Determine the (X, Y) coordinate at the center of the cell enclosing the given text.  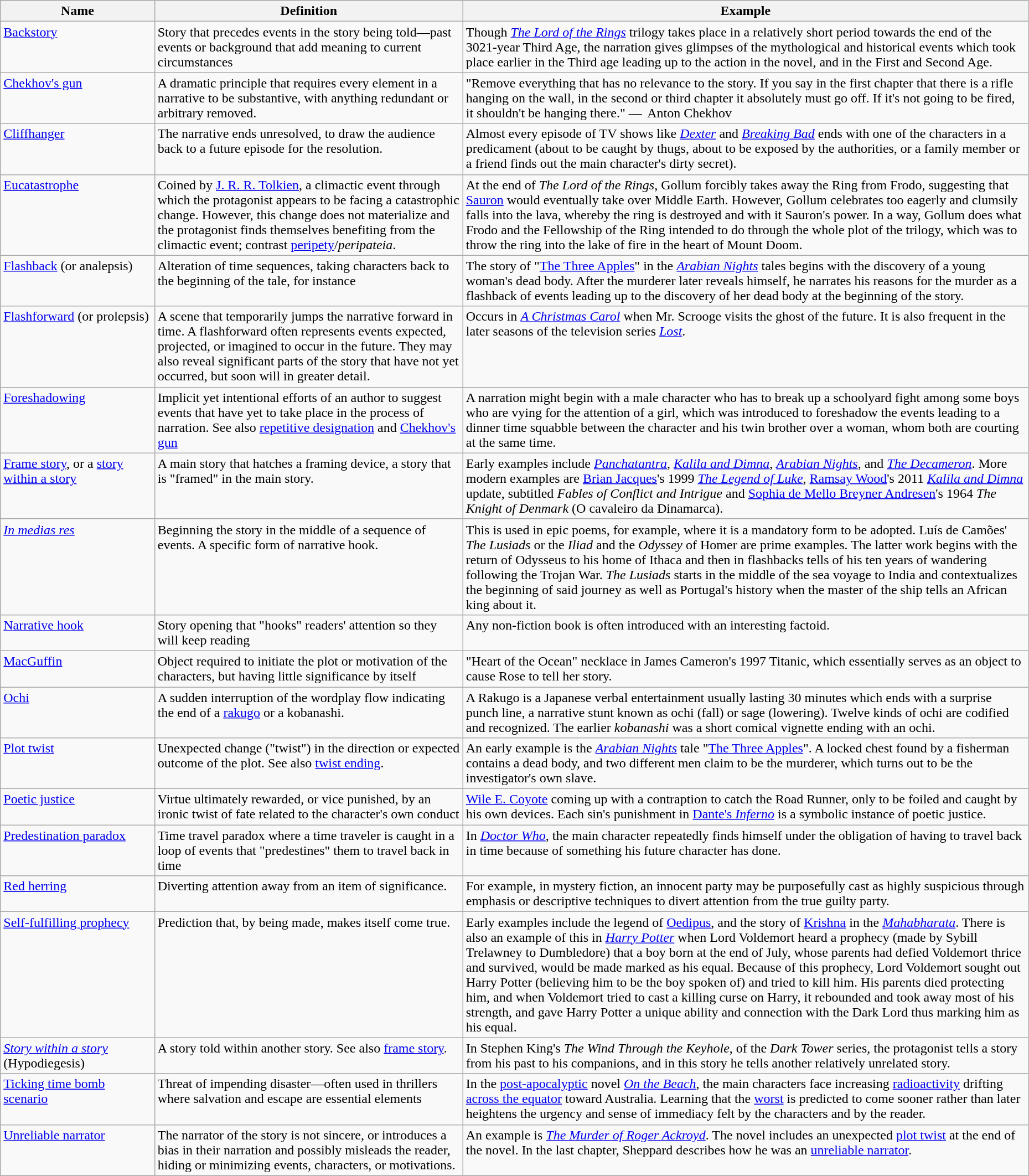
Ticking time bomb scenario (77, 1099)
Occurs in A Christmas Carol when Mr. Scrooge visits the ghost of the future. It is also frequent in the later seasons of the television series Lost. (745, 347)
Predestination paradox (77, 850)
Red herring (77, 894)
A sudden interruption of the wordplay flow indicating the end of a rakugo or a kobanashi. (309, 712)
Chekhov's gun (77, 98)
MacGuffin (77, 669)
Eucatastrophe (77, 215)
Time travel paradox where a time traveler is caught in a loop of events that "predestines" them to travel back in time (309, 850)
Any non-fiction book is often introduced with an interesting factoid. (745, 632)
A story told within another story. See also frame story. (309, 1055)
Prediction that, by being made, makes itself come true. (309, 974)
Cliffhanger (77, 149)
In medias res (77, 567)
A dramatic principle that requires every element in a narrative to be substantive, with anything redundant or arbitrary removed. (309, 98)
Flashforward (or prolepsis) (77, 347)
Story within a story (Hypodiegesis) (77, 1055)
Foreshadowing (77, 420)
Threat of impending disaster—often used in thrillers where salvation and escape are essential elements (309, 1099)
Poetic justice (77, 807)
Alteration of time sequences, taking characters back to the beginning of the tale, for instance (309, 281)
Story opening that "hooks" readers' attention so they will keep reading (309, 632)
Definition (309, 11)
Ochi (77, 712)
Flashback (or analepsis) (77, 281)
Unexpected change ("twist") in the direction or expected outcome of the plot. See also twist ending. (309, 764)
Backstory (77, 47)
Diverting attention away from an item of significance. (309, 894)
Plot twist (77, 764)
Beginning the story in the middle of a sequence of events. A specific form of narrative hook. (309, 567)
Example (745, 11)
Virtue ultimately rewarded, or vice punished, by an ironic twist of fate related to the character's own conduct (309, 807)
A main story that hatches a framing device, a story that is "framed" in the main story. (309, 486)
Self-fulfilling prophecy (77, 974)
Object required to initiate the plot or motivation of the characters, but having little significance by itself (309, 669)
Story that precedes events in the story being told—past events or background that add meaning to current circumstances (309, 47)
The narrative ends unresolved, to draw the audience back to a future episode for the resolution. (309, 149)
Narrative hook (77, 632)
Unreliable narrator (77, 1150)
Name (77, 11)
"Heart of the Ocean" necklace in James Cameron's 1997 Titanic, which essentially serves as an object to cause Rose to tell her story. (745, 669)
Frame story, or a story within a story (77, 486)
